Provide the (X, Y) coordinate of the cell's center where the given text is located.  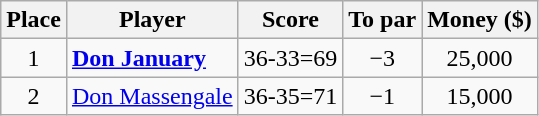
15,000 (480, 96)
To par (382, 20)
−1 (382, 96)
Place (34, 20)
25,000 (480, 58)
Don Massengale (152, 96)
Player (152, 20)
Don January (152, 58)
36-35=71 (290, 96)
1 (34, 58)
Money ($) (480, 20)
36-33=69 (290, 58)
2 (34, 96)
−3 (382, 58)
Score (290, 20)
